Return the (X, Y) coordinate for the center point of the cell that contains the specified text.  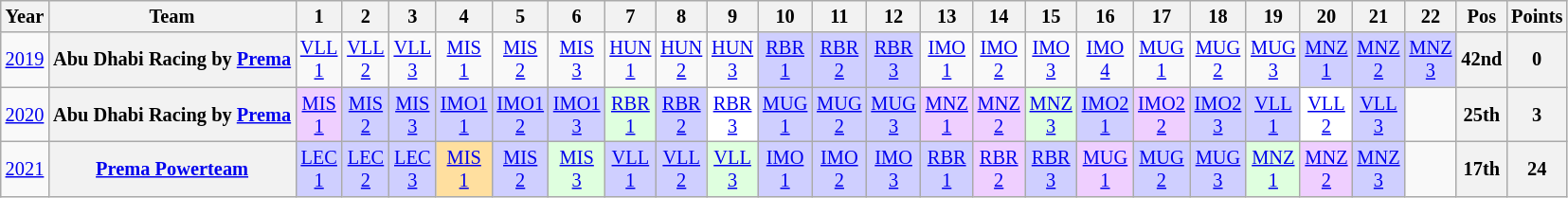
2020 (25, 115)
18 (1218, 16)
2021 (25, 169)
1 (318, 16)
10 (784, 16)
15 (1052, 16)
HUN3 (732, 60)
22 (1431, 16)
IMO11 (464, 115)
9 (732, 16)
IMO4 (1106, 60)
17 (1162, 16)
14 (999, 16)
LEC2 (366, 169)
17th (1482, 169)
7 (630, 16)
24 (1537, 169)
IMO21 (1106, 115)
6 (577, 16)
12 (892, 16)
13 (947, 16)
LEC3 (413, 169)
2 (366, 16)
2019 (25, 60)
IMO12 (520, 115)
IMO13 (577, 115)
IMO23 (1218, 115)
Year (25, 16)
HUN1 (630, 60)
25th (1482, 115)
19 (1273, 16)
4 (464, 16)
21 (1378, 16)
20 (1326, 16)
Prema Powerteam (172, 169)
42nd (1482, 60)
Team (172, 16)
11 (839, 16)
Pos (1482, 16)
Points (1537, 16)
IMO22 (1162, 115)
HUN2 (681, 60)
16 (1106, 16)
8 (681, 16)
5 (520, 16)
LEC1 (318, 169)
0 (1537, 60)
